Scan for the cell matching the given text and deliver its [X, Y] coordinate at center. 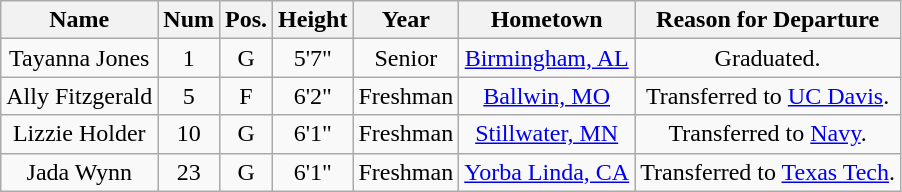
Birmingham, AL [547, 58]
Stillwater, MN [547, 134]
Transferred to Texas Tech. [768, 172]
Tayanna Jones [80, 58]
5'7" [313, 58]
Ally Fitzgerald [80, 96]
Hometown [547, 20]
1 [189, 58]
10 [189, 134]
Transferred to Navy. [768, 134]
Senior [406, 58]
Transferred to UC Davis. [768, 96]
Num [189, 20]
Ballwin, MO [547, 96]
Height [313, 20]
F [246, 96]
Name [80, 20]
5 [189, 96]
Lizzie Holder [80, 134]
Pos. [246, 20]
Year [406, 20]
Yorba Linda, CA [547, 172]
Reason for Departure [768, 20]
23 [189, 172]
6'2" [313, 96]
Graduated. [768, 58]
Jada Wynn [80, 172]
